Extract the [X, Y] coordinate from the center of the cell holding the provided text.  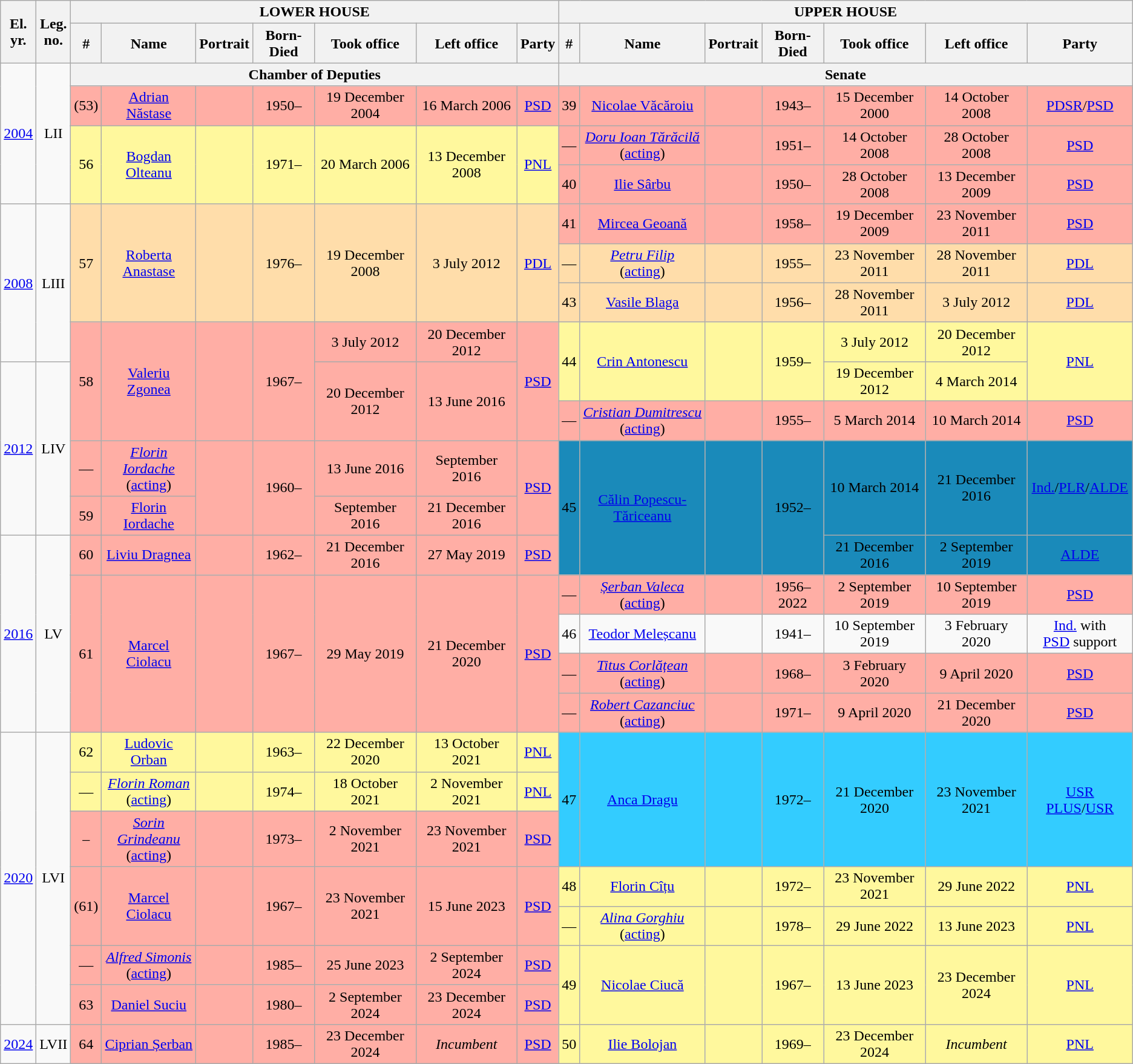
18 October 2021 [366, 792]
29 May 2019 [366, 654]
Crin Antonescu [643, 361]
5 March 2014 [875, 420]
1941– [793, 634]
Roberta Anastase [149, 263]
Nicolae Ciucă [643, 985]
Ciprian Șerban [149, 1043]
1959– [793, 361]
1960– [284, 488]
2008 [18, 283]
48 [569, 886]
Ilie Bolojan [643, 1043]
Florin Roman (acting) [149, 792]
27 May 2019 [466, 556]
Petru Filip (acting) [643, 263]
1951– [793, 145]
1978– [793, 926]
41 [569, 224]
USR PLUS/USR [1080, 800]
1952– [793, 508]
Titus Corlățean (acting) [643, 673]
Șerban Valeca (acting) [643, 594]
Ind./PLR/ALDE [1080, 488]
22 December 2020 [366, 752]
45 [569, 508]
Florin Iordache [149, 516]
15 June 2023 [466, 906]
59 [86, 516]
ALDE [1080, 556]
1969– [793, 1043]
1958– [793, 224]
Adrian Năstase [149, 105]
Teodor Meleșcanu [643, 634]
Florin Iordache (acting) [149, 468]
UPPER HOUSE [846, 12]
13 December 2008 [466, 165]
Doru Ioan Tărăcilă(acting) [643, 145]
Bogdan Olteanu [149, 165]
19 December 2009 [875, 224]
1973– [284, 839]
1943– [793, 105]
13 October 2021 [466, 752]
64 [86, 1043]
Daniel Suciu [149, 1005]
Nicolae Văcăroiu [643, 105]
1974– [284, 792]
2012 [18, 448]
Anca Dragu [643, 800]
1968– [793, 673]
LV [53, 634]
2016 [18, 634]
El.yr. [18, 31]
2004 [18, 133]
19 December 2008 [366, 263]
(61) [86, 906]
Ludovic Orban [149, 752]
44 [569, 361]
19 December 2004 [366, 105]
Liviu Dragnea [149, 556]
Mircea Geoană [643, 224]
39 [569, 105]
2020 [18, 878]
Florin Cîțu [643, 886]
62 [86, 752]
25 June 2023 [366, 965]
LVI [53, 878]
57 [86, 263]
43 [569, 303]
1976– [284, 263]
49 [569, 985]
1956– [793, 303]
61 [86, 654]
1956–2022 [793, 594]
LII [53, 133]
20 March 2006 [366, 165]
Alina Gorghiu (acting) [643, 926]
15 December 2000 [875, 105]
Senate [846, 74]
– [86, 839]
PDSR/PSD [1080, 105]
2024 [18, 1043]
Alfred Simonis (acting) [149, 965]
60 [86, 556]
LOWER HOUSE [315, 12]
Sorin Grindeanu (acting) [149, 839]
1980– [284, 1005]
50 [569, 1043]
47 [569, 800]
56 [86, 165]
4 March 2014 [976, 381]
Valeriu Zgonea [149, 381]
Ilie Sârbu [643, 184]
Călin Popescu-Tăriceanu [643, 508]
Chamber of Deputies [315, 74]
LIII [53, 283]
1963– [284, 752]
LVII [53, 1043]
1962– [284, 556]
Robert Cazanciuc (acting) [643, 713]
13 December 2009 [976, 184]
Cristian Dumitrescu (acting) [643, 420]
58 [86, 381]
40 [569, 184]
Leg.no. [53, 31]
46 [569, 634]
16 March 2006 [466, 105]
LIV [53, 448]
19 December 2012 [875, 381]
(53) [86, 105]
Vasile Blaga [643, 303]
Ind. withPSD support [1080, 634]
63 [86, 1005]
